Determine the [x, y] coordinate at the center of the cell enclosing the given text.  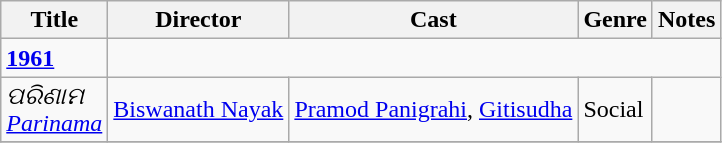
Cast [434, 20]
Pramod Panigrahi, Gitisudha [434, 110]
Social [616, 110]
Biswanath Nayak [198, 110]
Notes [686, 20]
Director [198, 20]
ପରିଣାମParinama [54, 110]
1961 [54, 58]
Title [54, 20]
Genre [616, 20]
